Search for the cell housing the specified text and yield its [x, y] center coordinate. 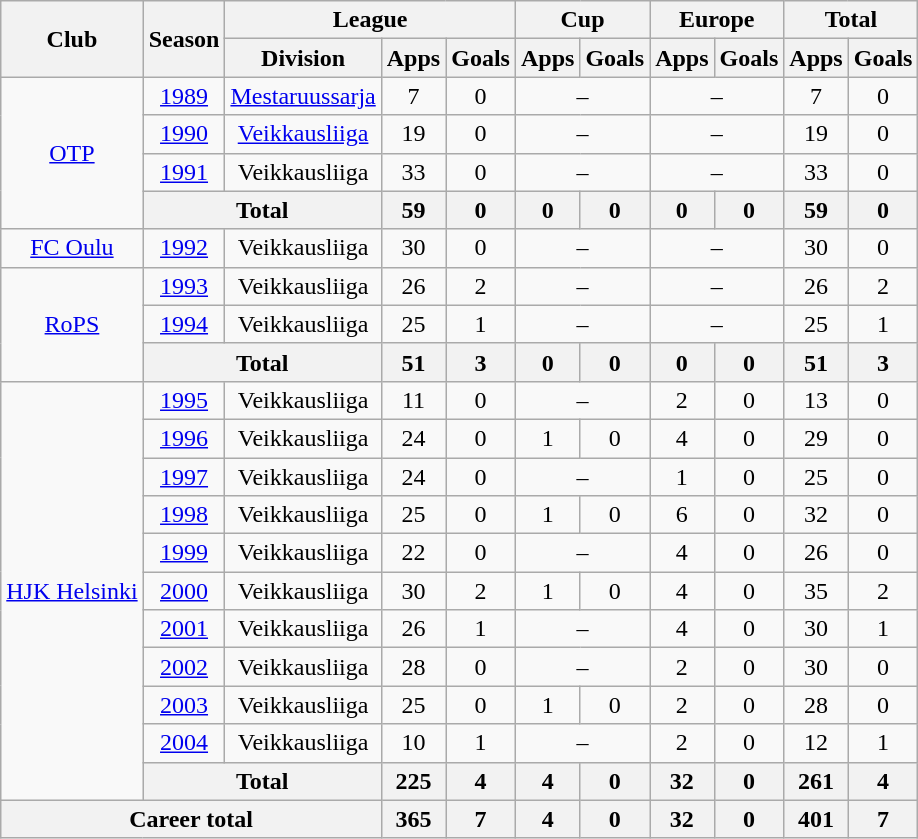
261 [816, 781]
35 [816, 591]
FC Oulu [72, 248]
Division [303, 58]
1996 [184, 438]
365 [413, 819]
6 [682, 515]
2003 [184, 705]
11 [413, 400]
1990 [184, 134]
1992 [184, 248]
Club [72, 39]
Europe [717, 20]
1994 [184, 324]
Mestaruussarja [303, 96]
1998 [184, 515]
225 [413, 781]
Cup [582, 20]
2002 [184, 667]
2004 [184, 743]
Season [184, 39]
1999 [184, 553]
Career total [192, 819]
2001 [184, 629]
1995 [184, 400]
RoPS [72, 324]
2000 [184, 591]
League [370, 20]
29 [816, 438]
1997 [184, 477]
HJK Helsinki [72, 590]
1991 [184, 172]
401 [816, 819]
OTP [72, 153]
22 [413, 553]
12 [816, 743]
1989 [184, 96]
1993 [184, 286]
13 [816, 400]
10 [413, 743]
